Detect which cell encompasses the target text, then output its [x, y] center coordinate. 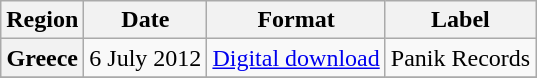
Digital download [296, 58]
Date [146, 20]
Panik Records [460, 58]
Region [42, 20]
Format [296, 20]
Greece [42, 58]
Label [460, 20]
6 July 2012 [146, 58]
